Find where the given text appears and provide that cell's center as [X, Y] coordinate. 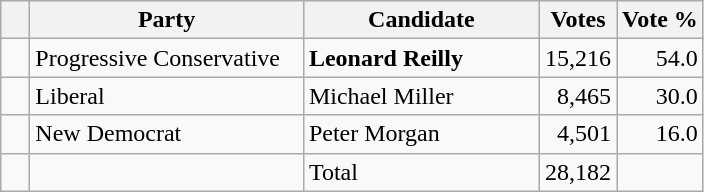
28,182 [578, 172]
Candidate [421, 20]
New Democrat [167, 134]
Vote % [660, 20]
Total [421, 172]
Michael Miller [421, 96]
15,216 [578, 58]
Votes [578, 20]
Liberal [167, 96]
Progressive Conservative [167, 58]
30.0 [660, 96]
4,501 [578, 134]
8,465 [578, 96]
16.0 [660, 134]
Party [167, 20]
54.0 [660, 58]
Leonard Reilly [421, 58]
Peter Morgan [421, 134]
